Extract the [X, Y] coordinate from the center of the cell holding the provided text.  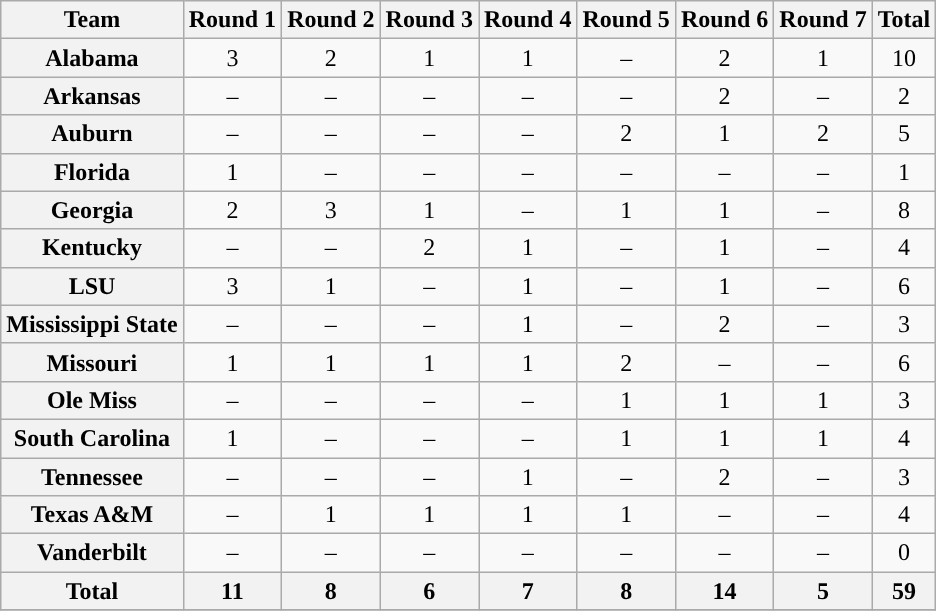
Vanderbilt [92, 553]
South Carolina [92, 438]
14 [724, 591]
Round 4 [527, 20]
Kentucky [92, 248]
Round 7 [823, 20]
Missouri [92, 362]
Round 3 [429, 20]
Round 1 [232, 20]
Georgia [92, 210]
Florida [92, 172]
Arkansas [92, 96]
Round 2 [331, 20]
Tennessee [92, 477]
LSU [92, 286]
0 [904, 553]
59 [904, 591]
Auburn [92, 134]
Alabama [92, 58]
Round 6 [724, 20]
10 [904, 58]
7 [527, 591]
Mississippi State [92, 324]
Texas A&M [92, 515]
Ole Miss [92, 400]
Round 5 [626, 20]
11 [232, 591]
Team [92, 20]
